Pinpoint the cell where the given text exists, returning its [X, Y] midpoint coordinate. 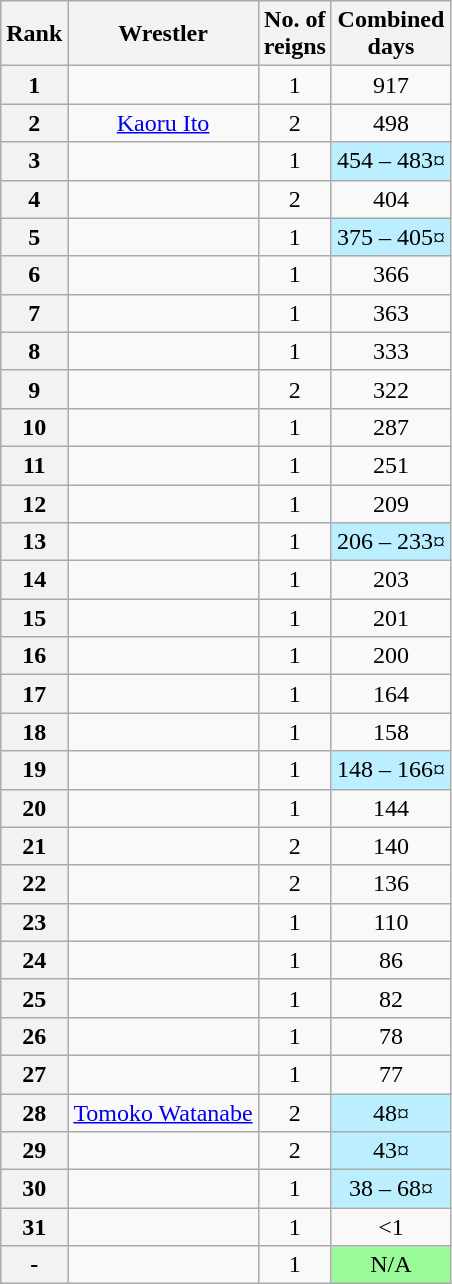
140 [390, 846]
404 [390, 199]
22 [34, 884]
200 [390, 656]
Rank [34, 34]
19 [34, 770]
148 – 166¤ [390, 770]
No. ofreigns [294, 34]
77 [390, 1074]
206 – 233¤ [390, 542]
5 [34, 237]
136 [390, 884]
322 [390, 389]
14 [34, 580]
30 [34, 1189]
31 [34, 1227]
N/A [390, 1265]
8 [34, 351]
10 [34, 427]
Kaoru Ito [163, 123]
287 [390, 427]
203 [390, 580]
375 – 405¤ [390, 237]
26 [34, 1036]
12 [34, 503]
- [34, 1265]
917 [390, 85]
23 [34, 922]
333 [390, 351]
27 [34, 1074]
366 [390, 275]
144 [390, 808]
48¤ [390, 1113]
17 [34, 694]
15 [34, 618]
29 [34, 1151]
498 [390, 123]
13 [34, 542]
21 [34, 846]
24 [34, 960]
454 – 483¤ [390, 161]
251 [390, 465]
82 [390, 998]
11 [34, 465]
16 [34, 656]
20 [34, 808]
6 [34, 275]
Wrestler [163, 34]
18 [34, 732]
363 [390, 313]
3 [34, 161]
43¤ [390, 1151]
86 [390, 960]
209 [390, 503]
25 [34, 998]
4 [34, 199]
7 [34, 313]
Tomoko Watanabe [163, 1113]
9 [34, 389]
Combineddays [390, 34]
78 [390, 1036]
158 [390, 732]
28 [34, 1113]
<1 [390, 1227]
38 – 68¤ [390, 1189]
164 [390, 694]
201 [390, 618]
110 [390, 922]
